Search for the cell housing the specified text and yield its [x, y] center coordinate. 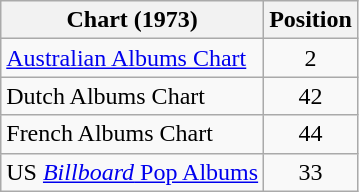
2 [311, 58]
Australian Albums Chart [132, 58]
42 [311, 96]
French Albums Chart [132, 134]
Dutch Albums Chart [132, 96]
US Billboard Pop Albums [132, 172]
33 [311, 172]
44 [311, 134]
Position [311, 20]
Chart (1973) [132, 20]
